Capture the cell that displays the provided text and extract its [X, Y] central coordinate. 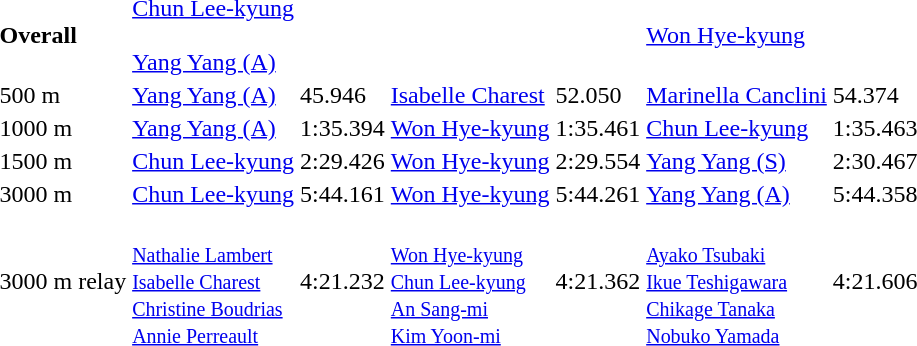
1:35.461 [598, 128]
2:29.426 [343, 161]
1:35.394 [343, 128]
45.946 [343, 95]
Marinella Canclini [737, 95]
2:29.554 [598, 161]
5:44.161 [343, 194]
Yang Yang (S) [737, 161]
Isabelle Charest [470, 95]
52.050 [598, 95]
5:44.261 [598, 194]
